Detect which cell encompasses the target text, then output its [X, Y] center coordinate. 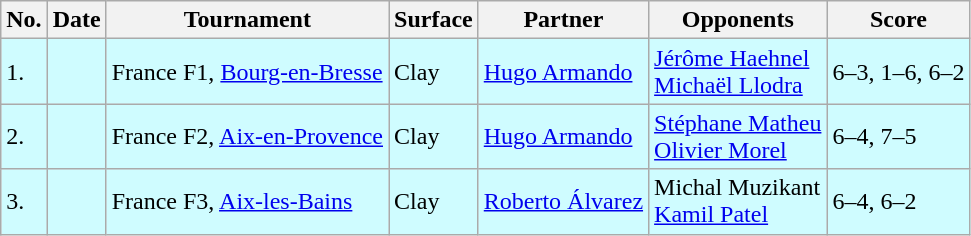
France F3, Aix-les-Bains [247, 202]
Date [76, 20]
1. [24, 72]
Jérôme Haehnel Michaël Llodra [738, 72]
6–4, 6–2 [898, 202]
No. [24, 20]
Roberto Álvarez [563, 202]
Michal Muzikant Kamil Patel [738, 202]
6–3, 1–6, 6–2 [898, 72]
Opponents [738, 20]
Partner [563, 20]
Surface [434, 20]
France F2, Aix-en-Provence [247, 136]
3. [24, 202]
Stéphane Matheu Olivier Morel [738, 136]
France F1, Bourg-en-Bresse [247, 72]
6–4, 7–5 [898, 136]
Tournament [247, 20]
Score [898, 20]
2. [24, 136]
